From the cell containing the given text, extract its center point as (X, Y) coordinate. 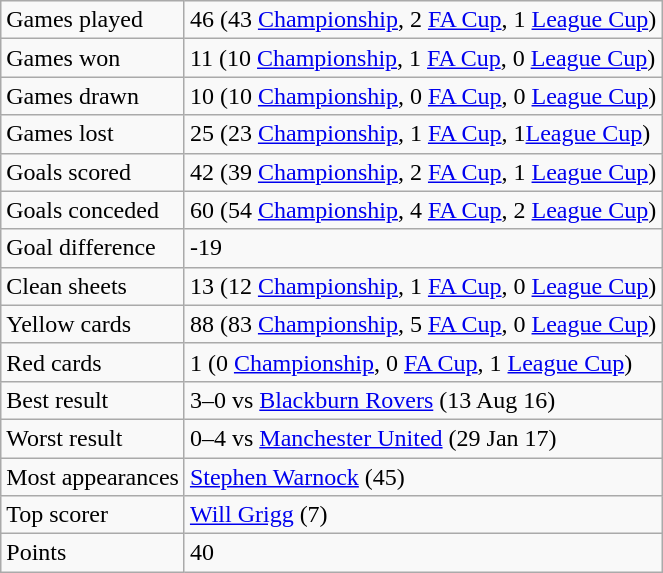
Most appearances (93, 477)
Games lost (93, 134)
Best result (93, 400)
Points (93, 553)
Worst result (93, 438)
Will Grigg (7) (422, 515)
Yellow cards (93, 324)
10 (10 Championship, 0 FA Cup, 0 League Cup) (422, 96)
42 (39 Championship, 2 FA Cup, 1 League Cup) (422, 172)
Goals conceded (93, 210)
Games drawn (93, 96)
25 (23 Championship, 1 FA Cup, 1League Cup) (422, 134)
3–0 vs Blackburn Rovers (13 Aug 16) (422, 400)
Top scorer (93, 515)
13 (12 Championship, 1 FA Cup, 0 League Cup) (422, 286)
Stephen Warnock (45) (422, 477)
88 (83 Championship, 5 FA Cup, 0 League Cup) (422, 324)
Red cards (93, 362)
60 (54 Championship, 4 FA Cup, 2 League Cup) (422, 210)
Games played (93, 20)
Goals scored (93, 172)
1 (0 Championship, 0 FA Cup, 1 League Cup) (422, 362)
11 (10 Championship, 1 FA Cup, 0 League Cup) (422, 58)
Goal difference (93, 248)
Games won (93, 58)
0–4 vs Manchester United (29 Jan 17) (422, 438)
-19 (422, 248)
46 (43 Championship, 2 FA Cup, 1 League Cup) (422, 20)
Clean sheets (93, 286)
40 (422, 553)
